Extract the [x, y] coordinate from the center of the cell holding the provided text.  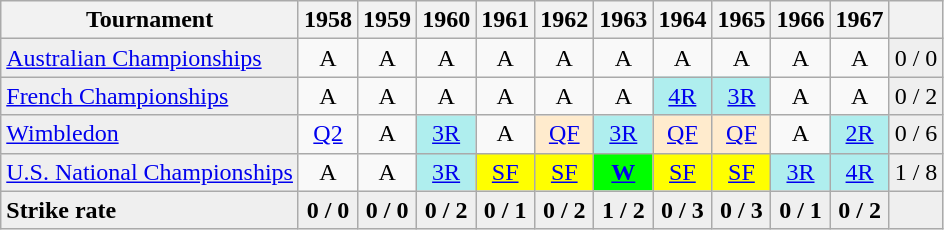
W [624, 172]
French Championships [150, 96]
Q2 [328, 134]
U.S. National Championships [150, 172]
1958 [328, 20]
1961 [506, 20]
1 / 8 [916, 172]
Australian Championships [150, 58]
1966 [800, 20]
2R [860, 134]
1962 [564, 20]
1959 [388, 20]
1960 [446, 20]
1965 [742, 20]
Wimbledon [150, 134]
1 / 2 [624, 210]
1963 [624, 20]
1967 [860, 20]
Tournament [150, 20]
1964 [682, 20]
Strike rate [150, 210]
0 / 6 [916, 134]
